From the cell containing the given text, extract its center point as [x, y] coordinate. 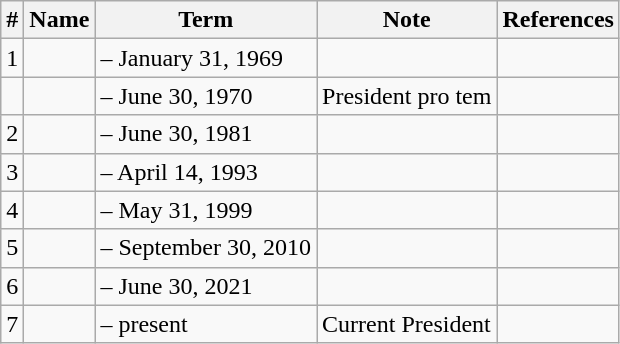
Note [407, 20]
1 [12, 58]
President pro tem [407, 96]
7 [12, 324]
2 [12, 134]
– June 30, 1981 [206, 134]
6 [12, 286]
– May 31, 1999 [206, 210]
4 [12, 210]
Name [60, 20]
– June 30, 2021 [206, 286]
– September 30, 2010 [206, 248]
3 [12, 172]
– January 31, 1969 [206, 58]
– present [206, 324]
– April 14, 1993 [206, 172]
Current President [407, 324]
References [558, 20]
– June 30, 1970 [206, 96]
5 [12, 248]
Term [206, 20]
# [12, 20]
